Identify which cell holds the provided text, then report its [X, Y] central coordinate. 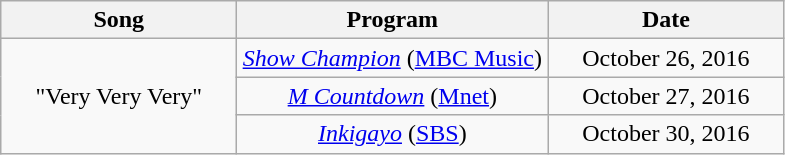
Song [119, 20]
Inkigayo (SBS) [392, 134]
Date [666, 20]
M Countdown (Mnet) [392, 96]
October 26, 2016 [666, 58]
October 30, 2016 [666, 134]
October 27, 2016 [666, 96]
"Very Very Very" [119, 96]
Show Champion (MBC Music) [392, 58]
Program [392, 20]
